For the text-containing cell, return its midpoint in (X, Y) coordinate format. 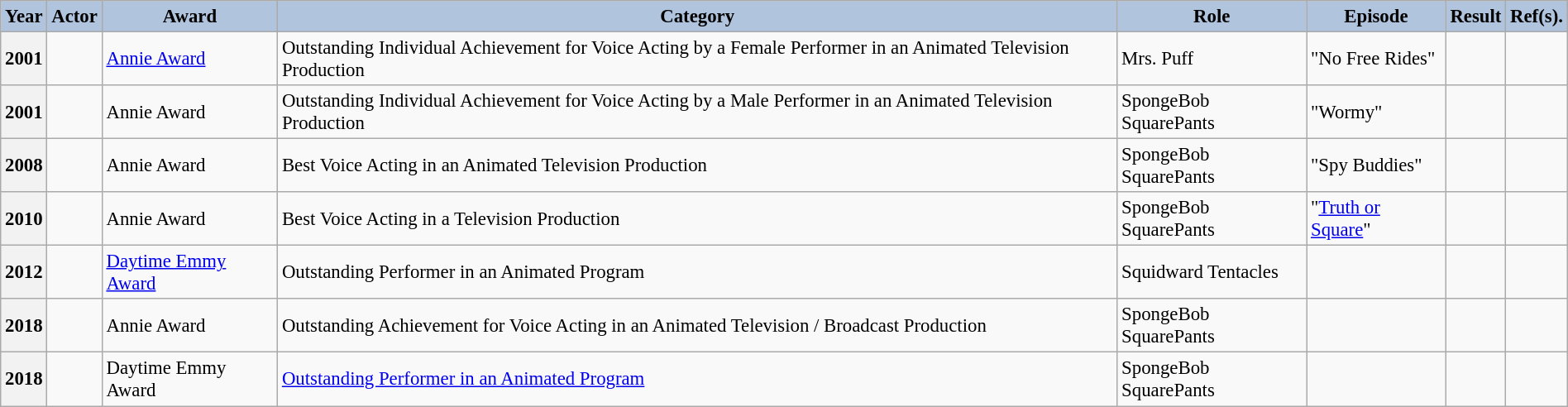
Role (1212, 17)
2012 (24, 273)
2010 (24, 218)
"No Free Rides" (1376, 60)
Episode (1376, 17)
Category (698, 17)
Best Voice Acting in a Television Production (698, 218)
2008 (24, 165)
Best Voice Acting in an Animated Television Production (698, 165)
"Spy Buddies" (1376, 165)
"Truth or Square" (1376, 218)
Result (1475, 17)
Outstanding Achievement for Voice Acting in an Animated Television / Broadcast Production (698, 326)
Ref(s). (1537, 17)
Outstanding Individual Achievement for Voice Acting by a Female Performer in an Animated Television Production (698, 60)
Squidward Tentacles (1212, 273)
Outstanding Individual Achievement for Voice Acting by a Male Performer in an Animated Television Production (698, 113)
Award (189, 17)
Mrs. Puff (1212, 60)
Year (24, 17)
Actor (74, 17)
"Wormy" (1376, 113)
